Find where the given text appears and provide that cell's center as [X, Y] coordinate. 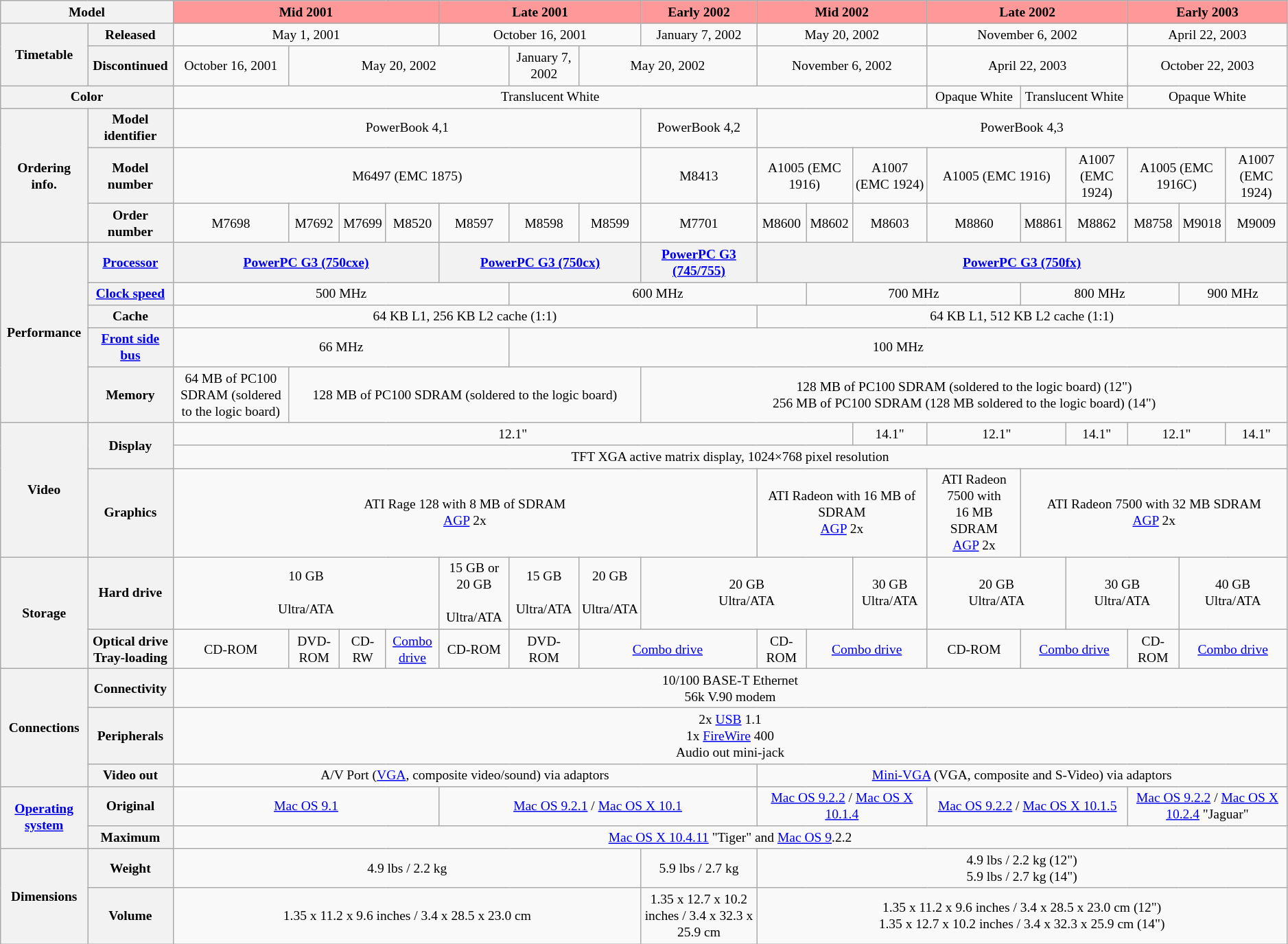
1.35 x 11.2 x 9.6 inches / 3.4 x 28.5 x 23.0 cm [407, 915]
Model number [130, 176]
PowerPC G3 (750cx) [541, 262]
Original [130, 805]
M8860 [974, 222]
Mini-VGA (VGA, composite and S-Video) via adaptors [1021, 775]
M8603 [889, 222]
Connectivity [130, 689]
600 MHz [657, 294]
M7692 [314, 222]
500 MHz [341, 294]
M7698 [231, 222]
Mac OS 9.2.2 / Mac OS X 10.2.4 "Jaguar" [1208, 805]
PowerPC G3 (745/755) [699, 262]
ATI Rage 128 with 8 MB of SDRAMAGP 2x [465, 513]
PowerBook 4,3 [1021, 128]
M8862 [1097, 222]
M8599 [609, 222]
Mid 2001 [306, 12]
Model identifier [130, 128]
Mac OS X 10.4.11 "Tiger" and Mac OS 9.2.2 [730, 837]
Mid 2002 [841, 12]
Weight [130, 869]
Mac OS 9.2.1 / Mac OS X 10.1 [598, 805]
Optical driveTray-loading [130, 649]
M8598 [543, 222]
M8413 [699, 176]
100 MHz [898, 347]
TFT XGA active matrix display, 1024×768 pixel resolution [730, 457]
Hard drive [130, 593]
Released [130, 34]
PowerBook 4,1 [407, 128]
700 MHz [914, 294]
A1005 (EMC 1916C) [1176, 176]
64 KB L1, 256 KB L2 cache (1:1) [465, 316]
Cache [130, 316]
A/V Port (VGA, composite video/sound) via adaptors [465, 775]
15 GB or 20 GBUltra/ATA [474, 593]
CD-RW [362, 649]
15 GBUltra/ATA [543, 593]
Memory [130, 395]
Color [87, 97]
Connections [44, 728]
4.9 lbs / 2.2 kg [407, 869]
Operating system [44, 818]
128 MB of PC100 SDRAM (soldered to the logic board) [465, 395]
M6497 (EMC 1875) [407, 176]
Model [87, 12]
1.35 x 12.7 x 10.2 inches / 3.4 x 32.3 x 25.9 cm [699, 915]
Early 2002 [699, 12]
Mac OS 9.2.2 / Mac OS X 10.1.4 [841, 805]
ATI Radeon with 16 MB of SDRAMAGP 2x [841, 513]
Mac OS 9.2.2 / Mac OS X 10.1.5 [1027, 805]
Video out [130, 775]
ATI Radeon 7500 with 16 MB SDRAMAGP 2x [974, 513]
PowerBook 4,2 [699, 128]
M8861 [1044, 222]
Storage [44, 613]
M8597 [474, 222]
M8602 [829, 222]
10 GBUltra/ATA [306, 593]
Order number [130, 222]
Front side bus [130, 347]
Clock speed [130, 294]
M8758 [1153, 222]
May 1, 2001 [306, 34]
M8600 [781, 222]
1.35 x 11.2 x 9.6 inches / 3.4 x 28.5 x 23.0 cm (12")1.35 x 12.7 x 10.2 inches / 3.4 x 32.3 x 25.9 cm (14") [1021, 915]
Late 2002 [1027, 12]
Mac OS 9.1 [306, 805]
Maximum [130, 837]
M9018 [1202, 222]
M7699 [362, 222]
900 MHz [1233, 294]
October 22, 2003 [1208, 66]
ATI Radeon 7500 with 32 MB SDRAMAGP 2x [1154, 513]
Ordering info. [44, 176]
2x USB 1.11x FireWire 400Audio out mini-jack [730, 735]
M8520 [412, 222]
66 MHz [341, 347]
4.9 lbs / 2.2 kg (12")5.9 lbs / 2.7 kg (14") [1021, 869]
40 GBUltra/ATA [1233, 593]
128 MB of PC100 SDRAM (soldered to the logic board) (12")256 MB of PC100 SDRAM (128 MB soldered to the logic board) (14") [963, 395]
64 MB of PC100 SDRAM (soldered to the logic board) [231, 395]
Volume [130, 915]
Graphics [130, 513]
Dimensions [44, 896]
PowerPC G3 (750fx) [1021, 262]
64 KB L1, 512 KB L2 cache (1:1) [1021, 316]
Timetable [44, 55]
Video [44, 490]
Late 2001 [541, 12]
10/100 BASE-T Ethernet56k V.90 modem [730, 689]
Early 2003 [1208, 12]
PowerPC G3 (750cxe) [306, 262]
5.9 lbs / 2.7 kg [699, 869]
Peripherals [130, 735]
M7701 [699, 222]
Display [130, 446]
800 MHz [1100, 294]
Processor [130, 262]
Performance [44, 333]
M9009 [1256, 222]
Discontinued [130, 66]
